For the text-containing cell, return its midpoint in (X, Y) coordinate format. 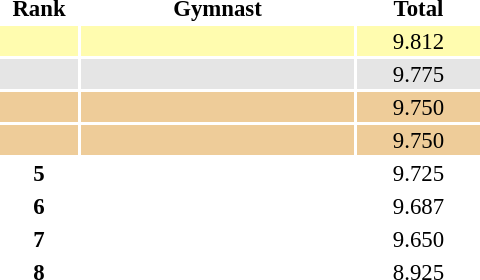
6 (39, 206)
9.687 (418, 206)
9.650 (418, 239)
9.775 (418, 74)
9.812 (418, 41)
7 (39, 239)
9.725 (418, 173)
5 (39, 173)
